Search for the cell housing the specified text and yield its (X, Y) center coordinate. 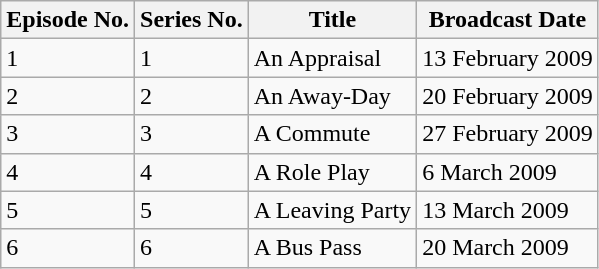
Series No. (192, 20)
A Role Play (332, 172)
A Leaving Party (332, 210)
A Bus Pass (332, 248)
Episode No. (68, 20)
20 February 2009 (508, 96)
Title (332, 20)
13 March 2009 (508, 210)
13 February 2009 (508, 58)
20 March 2009 (508, 248)
A Commute (332, 134)
Broadcast Date (508, 20)
An Away-Day (332, 96)
An Appraisal (332, 58)
6 March 2009 (508, 172)
27 February 2009 (508, 134)
